Output the [X, Y] coordinate of the center of the cell containing the given text.  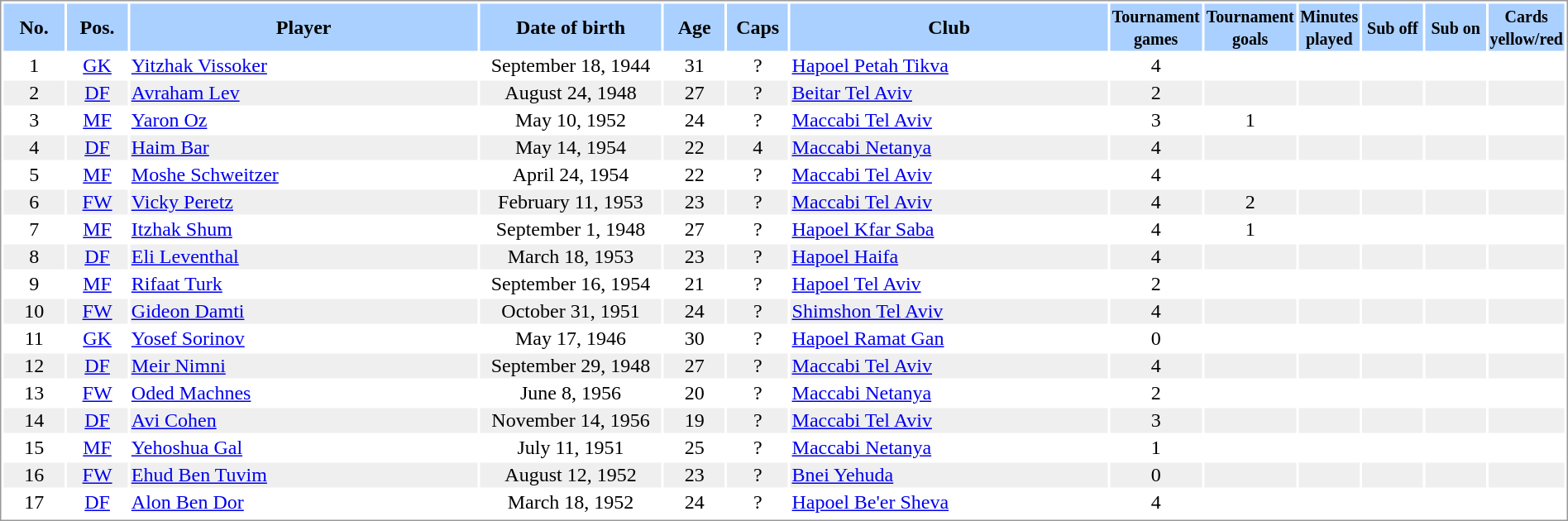
Cardsyellow/red [1527, 26]
Tournamentgoals [1250, 26]
August 24, 1948 [571, 93]
Yosef Sorinov [304, 338]
Hapoel Be'er Sheva [949, 502]
Hapoel Petah Tikva [949, 65]
July 11, 1951 [571, 447]
Date of birth [571, 26]
Beitar Tel Aviv [949, 93]
20 [695, 393]
Player [304, 26]
Sub on [1456, 26]
25 [695, 447]
No. [33, 26]
30 [695, 338]
Meir Nimni [304, 366]
Tournamentgames [1156, 26]
Rifaat Turk [304, 284]
November 14, 1956 [571, 421]
Hapoel Ramat Gan [949, 338]
Vicky Peretz [304, 203]
5 [33, 174]
Avraham Lev [304, 93]
Age [695, 26]
Club [949, 26]
Hapoel Kfar Saba [949, 229]
12 [33, 366]
Gideon Damti [304, 312]
Yaron Oz [304, 120]
7 [33, 229]
Ehud Ben Tuvim [304, 476]
Sub off [1393, 26]
Minutesplayed [1329, 26]
Pos. [98, 26]
21 [695, 284]
June 8, 1956 [571, 393]
March 18, 1952 [571, 502]
April 24, 1954 [571, 174]
September 29, 1948 [571, 366]
Eli Leventhal [304, 257]
May 10, 1952 [571, 120]
8 [33, 257]
15 [33, 447]
14 [33, 421]
11 [33, 338]
September 16, 1954 [571, 284]
Hapoel Haifa [949, 257]
Itzhak Shum [304, 229]
March 18, 1953 [571, 257]
May 17, 1946 [571, 338]
Alon Ben Dor [304, 502]
Oded Machnes [304, 393]
6 [33, 203]
August 12, 1952 [571, 476]
17 [33, 502]
October 31, 1951 [571, 312]
Avi Cohen [304, 421]
September 18, 1944 [571, 65]
September 1, 1948 [571, 229]
May 14, 1954 [571, 148]
31 [695, 65]
Bnei Yehuda [949, 476]
10 [33, 312]
Yehoshua Gal [304, 447]
13 [33, 393]
Shimshon Tel Aviv [949, 312]
Caps [758, 26]
16 [33, 476]
Haim Bar [304, 148]
Yitzhak Vissoker [304, 65]
19 [695, 421]
Moshe Schweitzer [304, 174]
February 11, 1953 [571, 203]
9 [33, 284]
Hapoel Tel Aviv [949, 284]
